Output the [x, y] coordinate of the center of the cell containing the given text.  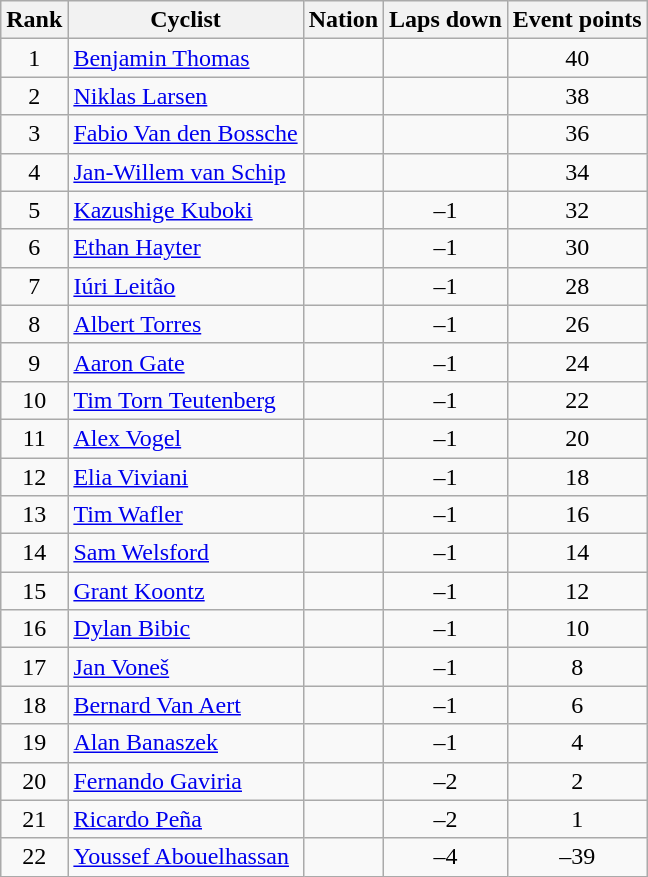
Fabio Van den Bossche [186, 134]
26 [577, 324]
11 [34, 438]
Albert Torres [186, 324]
Jan Voneš [186, 667]
Rank [34, 20]
Laps down [446, 20]
15 [34, 591]
Ethan Hayter [186, 248]
5 [34, 210]
32 [577, 210]
40 [577, 58]
13 [34, 515]
–4 [446, 857]
Cyclist [186, 20]
Alex Vogel [186, 438]
Niklas Larsen [186, 96]
7 [34, 286]
Grant Koontz [186, 591]
3 [34, 134]
21 [34, 819]
Ricardo Peña [186, 819]
Dylan Bibic [186, 629]
–39 [577, 857]
Sam Welsford [186, 553]
30 [577, 248]
Tim Torn Teutenberg [186, 400]
Jan-Willem van Schip [186, 172]
36 [577, 134]
34 [577, 172]
Nation [343, 20]
Aaron Gate [186, 362]
17 [34, 667]
38 [577, 96]
Fernando Gaviria [186, 781]
28 [577, 286]
Alan Banaszek [186, 743]
Elia Viviani [186, 477]
Tim Wafler [186, 515]
Kazushige Kuboki [186, 210]
Benjamin Thomas [186, 58]
9 [34, 362]
Event points [577, 20]
19 [34, 743]
Bernard Van Aert [186, 705]
Iúri Leitão [186, 286]
Youssef Abouelhassan [186, 857]
24 [577, 362]
